Detect which cell encompasses the target text, then output its (x, y) center coordinate. 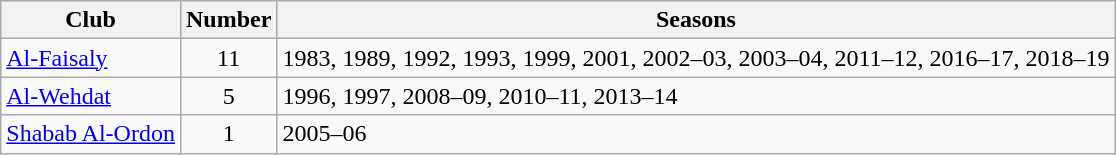
2005–06 (696, 134)
1 (228, 134)
Al-Faisaly (91, 58)
Shabab Al-Ordon (91, 134)
5 (228, 96)
Club (91, 20)
11 (228, 58)
Number (228, 20)
1983, 1989, 1992, 1993, 1999, 2001, 2002–03, 2003–04, 2011–12, 2016–17, 2018–19 (696, 58)
Al-Wehdat (91, 96)
Seasons (696, 20)
1996, 1997, 2008–09, 2010–11, 2013–14 (696, 96)
